Capture the cell that displays the provided text and extract its [x, y] central coordinate. 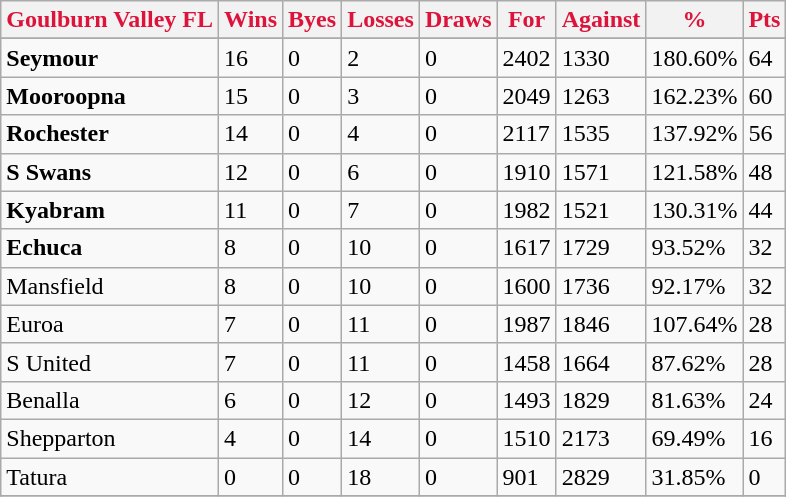
1458 [526, 362]
1910 [526, 172]
1571 [601, 172]
1330 [601, 58]
1729 [601, 248]
Tatura [110, 477]
1982 [526, 210]
Benalla [110, 400]
2049 [526, 96]
15 [251, 96]
2402 [526, 58]
For [526, 20]
137.92% [694, 134]
Losses [381, 20]
Byes [312, 20]
901 [526, 477]
18 [381, 477]
S United [110, 362]
% [694, 20]
1987 [526, 324]
24 [764, 400]
1510 [526, 438]
Kyabram [110, 210]
2 [381, 58]
1664 [601, 362]
121.58% [694, 172]
107.64% [694, 324]
Wins [251, 20]
56 [764, 134]
Rochester [110, 134]
S Swans [110, 172]
Shepparton [110, 438]
1535 [601, 134]
Euroa [110, 324]
93.52% [694, 248]
130.31% [694, 210]
31.85% [694, 477]
1829 [601, 400]
Seymour [110, 58]
64 [764, 58]
60 [764, 96]
1736 [601, 286]
3 [381, 96]
2117 [526, 134]
Goulburn Valley FL [110, 20]
Pts [764, 20]
1846 [601, 324]
1493 [526, 400]
162.23% [694, 96]
1263 [601, 96]
Echuca [110, 248]
180.60% [694, 58]
1617 [526, 248]
48 [764, 172]
Against [601, 20]
1521 [601, 210]
1600 [526, 286]
Mansfield [110, 286]
81.63% [694, 400]
44 [764, 210]
2829 [601, 477]
Draws [458, 20]
Mooroopna [110, 96]
69.49% [694, 438]
87.62% [694, 362]
2173 [601, 438]
92.17% [694, 286]
